Return the [X, Y] coordinate for the center point of the cell that contains the specified text.  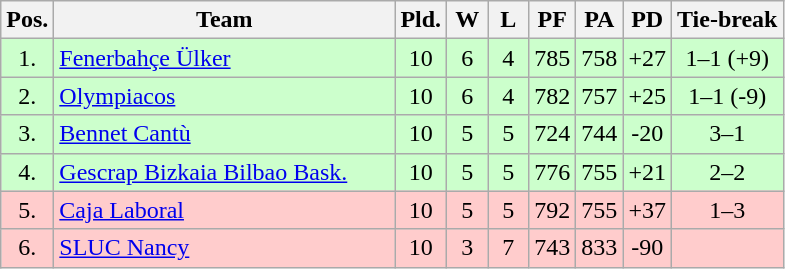
1–3 [727, 210]
744 [600, 134]
Caja Laboral [224, 210]
Olympiacos [224, 96]
Gescrap Bizkaia Bilbao Bask. [224, 172]
+37 [648, 210]
785 [552, 58]
PA [600, 20]
3 [468, 248]
W [468, 20]
1. [28, 58]
SLUC Nancy [224, 248]
6. [28, 248]
PF [552, 20]
776 [552, 172]
833 [600, 248]
5. [28, 210]
2. [28, 96]
757 [600, 96]
Pld. [421, 20]
+21 [648, 172]
792 [552, 210]
-90 [648, 248]
+27 [648, 58]
Pos. [28, 20]
3–1 [727, 134]
PD [648, 20]
743 [552, 248]
Team [224, 20]
1–1 (-9) [727, 96]
1–1 (+9) [727, 58]
-20 [648, 134]
782 [552, 96]
724 [552, 134]
2–2 [727, 172]
Fenerbahçe Ülker [224, 58]
Bennet Cantù [224, 134]
3. [28, 134]
758 [600, 58]
Tie-break [727, 20]
7 [508, 248]
4. [28, 172]
L [508, 20]
+25 [648, 96]
